Return (x, y) of the center of cell containing provided text 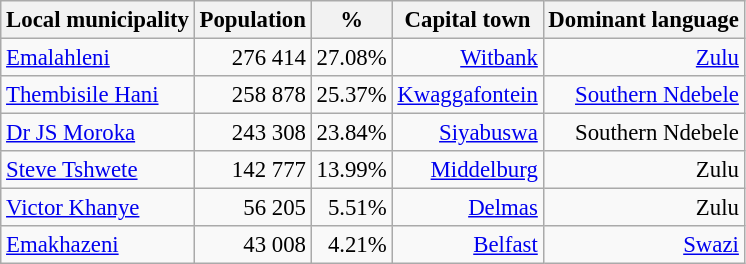
Siyabuswa (468, 133)
Emalahleni (98, 58)
Victor Khanye (98, 208)
Emakhazeni (98, 245)
Delmas (468, 208)
5.51% (352, 208)
276 414 (252, 58)
Capital town (468, 20)
142 777 (252, 170)
Steve Tshwete (98, 170)
Thembisile Hani (98, 95)
Kwaggafontein (468, 95)
Dominant language (644, 20)
4.21% (352, 245)
23.84% (352, 133)
Middelburg (468, 170)
27.08% (352, 58)
Population (252, 20)
258 878 (252, 95)
Belfast (468, 245)
13.99% (352, 170)
Local municipality (98, 20)
Dr JS Moroka (98, 133)
243 308 (252, 133)
Swazi (644, 245)
25.37% (352, 95)
Witbank (468, 58)
56 205 (252, 208)
% (352, 20)
43 008 (252, 245)
